Return the (X, Y) coordinate for the center point of the cell that contains the specified text.  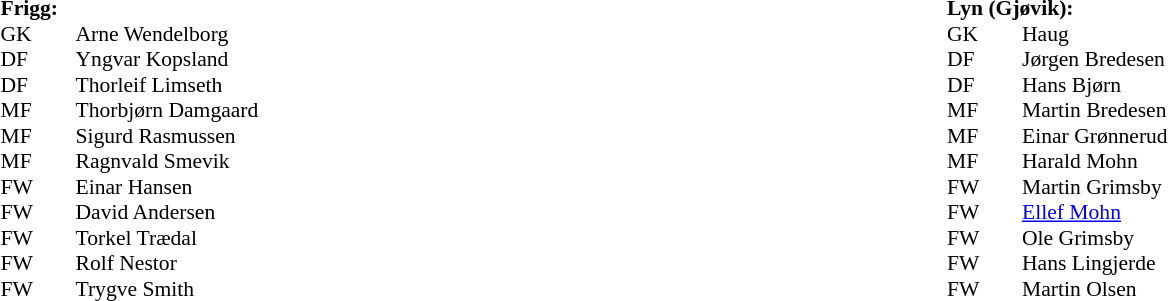
Hans Bjørn (1095, 85)
Martin Grimsby (1095, 187)
Thorleif Limseth (168, 85)
Haug (1095, 34)
Harald Mohn (1095, 161)
Yngvar Kopsland (168, 59)
Ellef Mohn (1095, 213)
Jørgen Bredesen (1095, 59)
Arne Wendelborg (168, 34)
Ole Grimsby (1095, 238)
Sigurd Rasmussen (168, 136)
Einar Hansen (168, 187)
Hans Lingjerde (1095, 263)
Rolf Nestor (168, 263)
Thorbjørn Damgaard (168, 111)
Einar Grønnerud (1095, 136)
Ragnvald Smevik (168, 161)
Torkel Trædal (168, 238)
David Andersen (168, 213)
Martin Bredesen (1095, 111)
